Identify which cell holds the provided text, then report its [x, y] central coordinate. 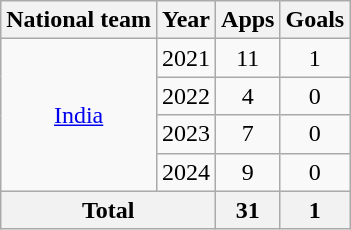
Goals [315, 20]
2024 [186, 172]
2021 [186, 58]
Year [186, 20]
India [79, 115]
National team [79, 20]
4 [248, 96]
31 [248, 210]
2023 [186, 134]
Total [108, 210]
11 [248, 58]
2022 [186, 96]
9 [248, 172]
7 [248, 134]
Apps [248, 20]
